Identify which cell holds the provided text, then report its [X, Y] central coordinate. 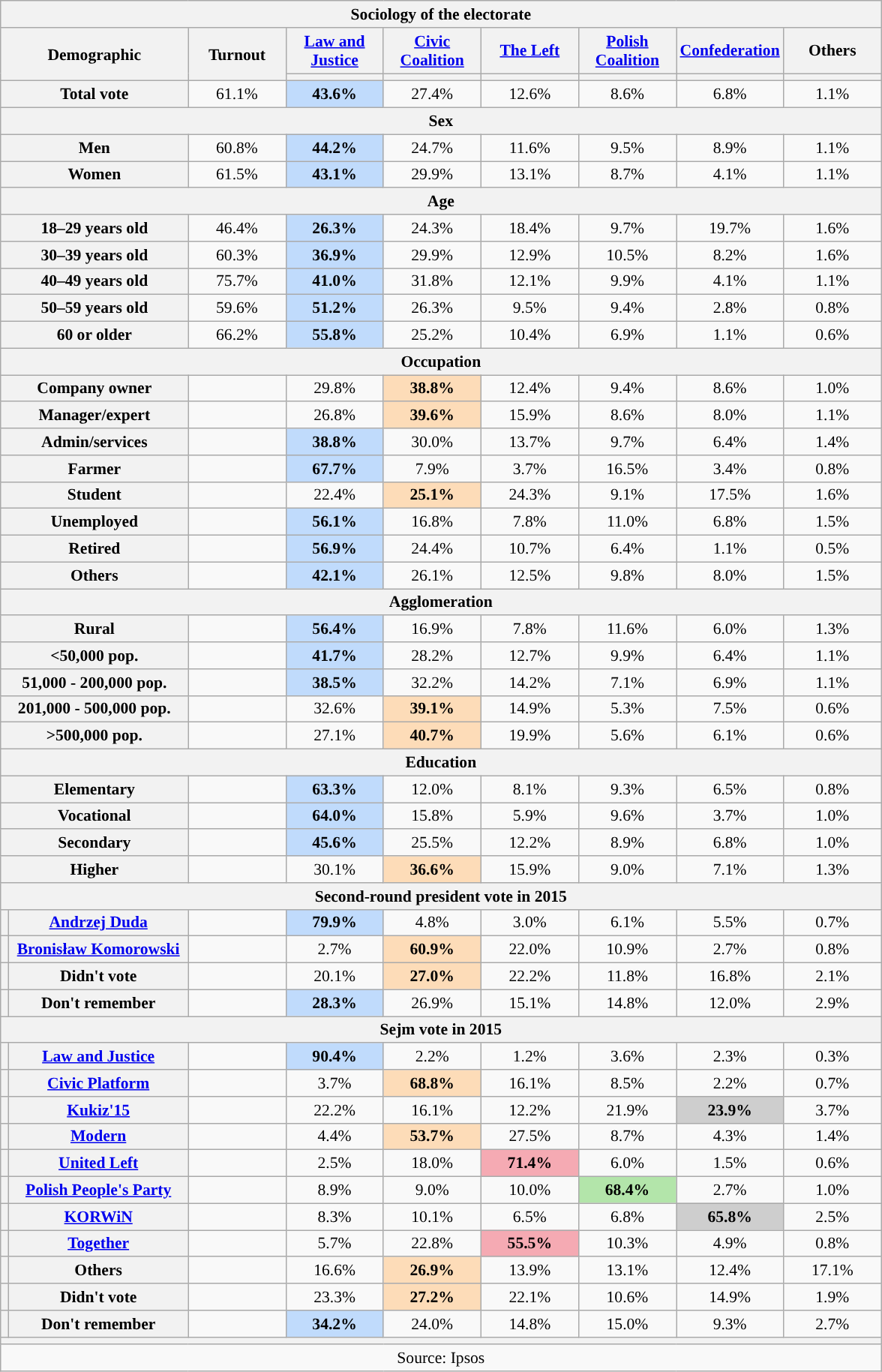
Sociology of the electorate [441, 14]
16.9% [432, 629]
4.8% [432, 923]
90.4% [334, 1057]
Polish Coalition [627, 51]
30.1% [334, 869]
2.3% [730, 1057]
24.0% [432, 1324]
32.6% [334, 709]
27.1% [334, 736]
17.5% [730, 495]
24.4% [432, 549]
41.0% [334, 281]
67.7% [334, 469]
28.2% [432, 656]
Sejm vote in 2015 [441, 1030]
Modern [97, 1136]
Elementary [94, 789]
13.9% [529, 1271]
23.9% [730, 1110]
11.8% [627, 977]
60.8% [237, 148]
79.9% [334, 923]
59.6% [237, 308]
15.0% [627, 1324]
21.9% [627, 1110]
50–59 years old [94, 308]
18–29 years old [94, 228]
14.2% [529, 683]
22.0% [529, 950]
55.8% [334, 335]
41.7% [334, 656]
Andrzej Duda [97, 923]
26.1% [432, 575]
63.3% [334, 789]
KORWiN [97, 1217]
Demographic [94, 54]
Men [94, 148]
Manager/expert [94, 416]
46.4% [237, 228]
40–49 years old [94, 281]
10.1% [432, 1217]
<50,000 pop. [94, 656]
Higher [94, 869]
68.8% [432, 1083]
25.2% [432, 335]
60 or older [94, 335]
27.5% [529, 1136]
26.8% [334, 416]
Kukiz'15 [97, 1110]
3.0% [529, 923]
0.5% [832, 549]
56.9% [334, 549]
Education [441, 763]
Student [94, 495]
65.8% [730, 1217]
7.5% [730, 709]
3.4% [730, 469]
1.2% [529, 1057]
30–39 years old [94, 255]
28.3% [334, 1003]
51,000 - 200,000 pop. [94, 683]
2.1% [832, 977]
8.3% [334, 1217]
Age [441, 202]
Together [97, 1244]
45.6% [334, 843]
Agglomeration [441, 602]
11.0% [627, 522]
43.1% [334, 175]
Farmer [94, 469]
Secondary [94, 843]
29.8% [334, 389]
16.5% [627, 469]
10.0% [529, 1190]
10.6% [627, 1297]
56.1% [334, 522]
Women [94, 175]
42.1% [334, 575]
10.3% [627, 1244]
39.6% [432, 416]
20.1% [334, 977]
71.4% [529, 1163]
Confederation [730, 51]
Company owner [94, 389]
51.2% [334, 308]
8.5% [627, 1083]
Unemployed [94, 522]
75.7% [237, 281]
18.0% [432, 1163]
22.1% [529, 1297]
5.6% [627, 736]
32.2% [432, 683]
United Left [97, 1163]
Admin/services [94, 442]
31.8% [432, 281]
43.6% [334, 95]
Vocational [94, 816]
68.4% [627, 1190]
23.3% [334, 1297]
5.7% [334, 1244]
27.4% [432, 95]
61.5% [237, 175]
Rural [94, 629]
Retired [94, 549]
Occupation [441, 362]
10.7% [529, 549]
12.7% [529, 656]
19.9% [529, 736]
Source: Ipsos [441, 1358]
27.2% [432, 1297]
5.9% [529, 816]
66.2% [237, 335]
10.9% [627, 950]
36.6% [432, 869]
7.9% [432, 469]
Sex [441, 122]
Total vote [94, 95]
25.1% [432, 495]
16.6% [334, 1271]
4.9% [730, 1244]
25.5% [432, 843]
27.0% [432, 977]
Polish People's Party [97, 1190]
Second-round president vote in 2015 [441, 896]
40.7% [432, 736]
22.4% [334, 495]
201,000 - 500,000 pop. [94, 709]
9.1% [627, 495]
10.5% [627, 255]
53.7% [432, 1136]
36.9% [334, 255]
The Left [529, 51]
4.3% [730, 1136]
17.1% [832, 1271]
60.3% [237, 255]
5.5% [730, 923]
0.3% [832, 1057]
10.4% [529, 335]
44.2% [334, 148]
60.9% [432, 950]
34.2% [334, 1324]
>500,000 pop. [94, 736]
1.9% [832, 1297]
30.0% [432, 442]
39.1% [432, 709]
2.8% [730, 308]
24.7% [432, 148]
22.8% [432, 1244]
Civic Platform [97, 1083]
Civic Coalition [432, 51]
12.5% [529, 575]
Turnout [237, 54]
61.1% [237, 95]
38.5% [334, 683]
12.9% [529, 255]
4.4% [334, 1136]
9.6% [627, 816]
8.1% [529, 789]
19.7% [730, 228]
64.0% [334, 816]
5.3% [627, 709]
15.8% [432, 816]
8.2% [730, 255]
15.1% [529, 1003]
56.4% [334, 629]
2.9% [832, 1003]
55.5% [529, 1244]
12.6% [529, 95]
Bronisław Komorowski [97, 950]
12.1% [529, 281]
13.7% [529, 442]
9.8% [627, 575]
18.4% [529, 228]
3.6% [627, 1057]
